Return the (x, y) coordinate for the center point of the cell that contains the specified text.  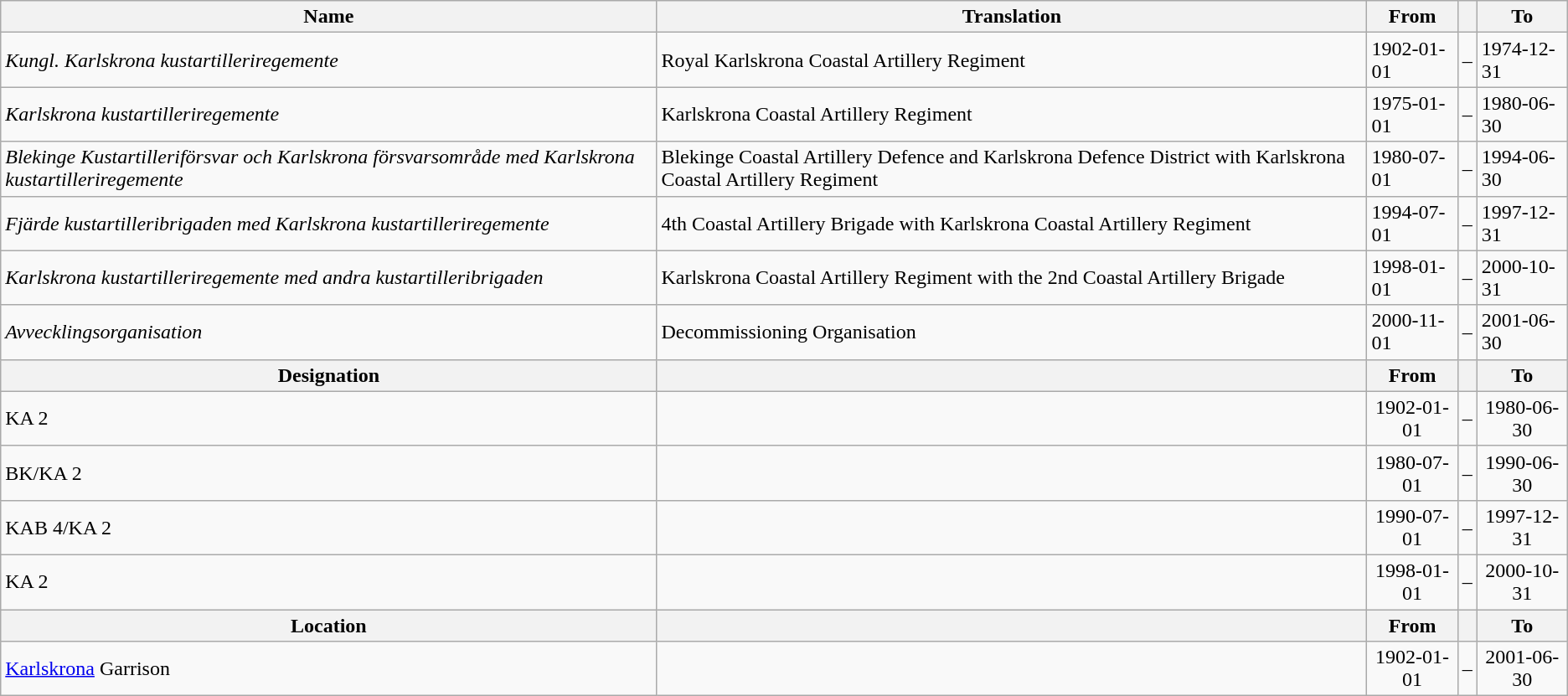
Blekinge Coastal Artillery Defence and Karlskrona Defence District with Karlskrona Coastal Artillery Regiment (1012, 169)
1975-01-01 (1412, 114)
Fjärde kustartilleribrigaden med Karlskrona kustartilleriregemente (328, 223)
1974-12-31 (1522, 60)
Karlskrona Garrison (328, 668)
Karlskrona kustartilleriregemente (328, 114)
Blekinge Kustartilleriförsvar och Karlskrona försvarsområde med Karlskrona kustartilleriregemente (328, 169)
Karlskrona kustartilleriregemente med andra kustartilleribrigaden (328, 278)
Karlskrona Coastal Artillery Regiment with the 2nd Coastal Artillery Brigade (1012, 278)
Designation (328, 375)
1994-06-30 (1522, 169)
Translation (1012, 17)
Karlskrona Coastal Artillery Regiment (1012, 114)
Decommissioning Organisation (1012, 332)
Avvecklingsorganisation (328, 332)
2000-11-01 (1412, 332)
Location (328, 626)
BK/KA 2 (328, 472)
4th Coastal Artillery Brigade with Karlskrona Coastal Artillery Regiment (1012, 223)
Kungl. Karlskrona kustartilleriregemente (328, 60)
1990-07-01 (1412, 528)
Name (328, 17)
KAB 4/KA 2 (328, 528)
1990-06-30 (1522, 472)
1994-07-01 (1412, 223)
Royal Karlskrona Coastal Artillery Regiment (1012, 60)
